Identify which cell holds the provided text, then report its [X, Y] central coordinate. 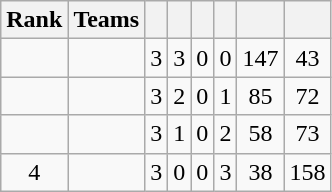
73 [308, 134]
85 [260, 96]
38 [260, 172]
72 [308, 96]
58 [260, 134]
43 [308, 58]
4 [34, 172]
Rank [34, 20]
147 [260, 58]
Teams [106, 20]
158 [308, 172]
